For the text-containing cell, return its midpoint in (x, y) coordinate format. 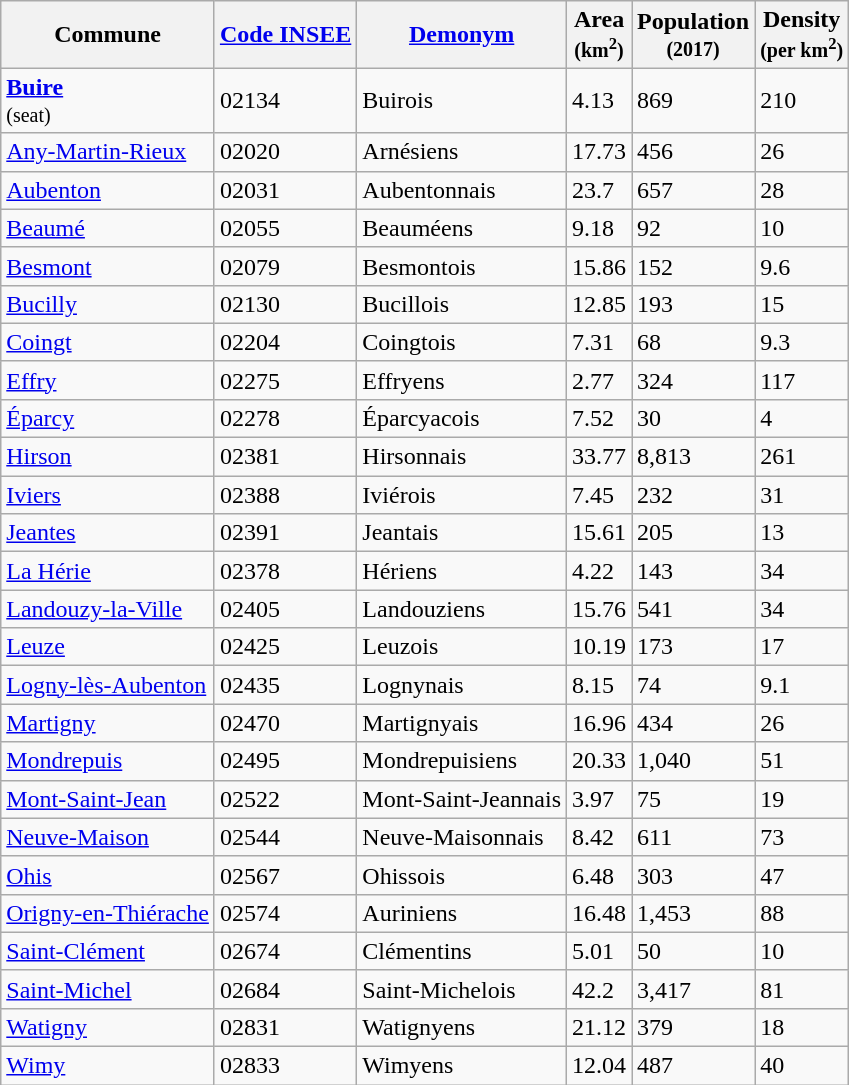
Leuze (108, 647)
Beauméens (462, 228)
1,453 (694, 913)
Éparcy (108, 418)
Commune (108, 34)
Landouziens (462, 609)
02684 (285, 989)
Hirsonnais (462, 457)
68 (694, 342)
Jeantais (462, 533)
Iviers (108, 495)
21.12 (600, 1027)
Watigny (108, 1027)
3,417 (694, 989)
42.2 (600, 989)
Auriniens (462, 913)
02674 (285, 951)
8.42 (600, 837)
17 (802, 647)
Neuve-Maisonnais (462, 837)
Effryens (462, 380)
611 (694, 837)
Aubentonnais (462, 190)
02388 (285, 495)
02381 (285, 457)
Saint-Clément (108, 951)
02391 (285, 533)
541 (694, 609)
20.33 (600, 761)
Population(2017) (694, 34)
4.13 (600, 100)
88 (802, 913)
12.85 (600, 304)
02522 (285, 799)
28 (802, 190)
40 (802, 1066)
02204 (285, 342)
17.73 (600, 152)
02470 (285, 723)
Code INSEE (285, 34)
210 (802, 100)
47 (802, 875)
Leuzois (462, 647)
02425 (285, 647)
02134 (285, 100)
02130 (285, 304)
Bucilly (108, 304)
19 (802, 799)
Besmontois (462, 266)
173 (694, 647)
02031 (285, 190)
Effry (108, 380)
10.19 (600, 647)
Clémentins (462, 951)
117 (802, 380)
193 (694, 304)
02275 (285, 380)
Besmont (108, 266)
Coingt (108, 342)
02544 (285, 837)
143 (694, 571)
02574 (285, 913)
Wimyens (462, 1066)
Mondrepuisiens (462, 761)
50 (694, 951)
5.01 (600, 951)
Buire(seat) (108, 100)
18 (802, 1027)
Éparcyacois (462, 418)
Origny-en-Thiérache (108, 913)
7.45 (600, 495)
Iviérois (462, 495)
4 (802, 418)
02435 (285, 685)
Mont-Saint-Jeannais (462, 799)
205 (694, 533)
4.22 (600, 571)
Demonym (462, 34)
379 (694, 1027)
7.31 (600, 342)
324 (694, 380)
7.52 (600, 418)
16.48 (600, 913)
261 (802, 457)
Any-Martin-Rieux (108, 152)
Ohis (108, 875)
657 (694, 190)
12.04 (600, 1066)
9.18 (600, 228)
Arnésiens (462, 152)
15.86 (600, 266)
232 (694, 495)
152 (694, 266)
02495 (285, 761)
487 (694, 1066)
Ohissois (462, 875)
1,040 (694, 761)
Bucillois (462, 304)
51 (802, 761)
Saint-Michel (108, 989)
Saint-Michelois (462, 989)
02833 (285, 1066)
Logny-lès-Aubenton (108, 685)
Mont-Saint-Jean (108, 799)
8,813 (694, 457)
92 (694, 228)
75 (694, 799)
9.1 (802, 685)
Density(per km2) (802, 34)
456 (694, 152)
Lognynais (462, 685)
23.7 (600, 190)
3.97 (600, 799)
La Hérie (108, 571)
Neuve-Maison (108, 837)
Watignyens (462, 1027)
73 (802, 837)
15.61 (600, 533)
Martignyais (462, 723)
02278 (285, 418)
2.77 (600, 380)
Coingtois (462, 342)
15.76 (600, 609)
15 (802, 304)
Beaumé (108, 228)
30 (694, 418)
81 (802, 989)
16.96 (600, 723)
02020 (285, 152)
Aubenton (108, 190)
Hériens (462, 571)
Area(km2) (600, 34)
33.77 (600, 457)
13 (802, 533)
Buirois (462, 100)
Hirson (108, 457)
Wimy (108, 1066)
Landouzy-la-Ville (108, 609)
9.6 (802, 266)
Jeantes (108, 533)
02055 (285, 228)
869 (694, 100)
74 (694, 685)
303 (694, 875)
8.15 (600, 685)
6.48 (600, 875)
02567 (285, 875)
Martigny (108, 723)
434 (694, 723)
Mondrepuis (108, 761)
02378 (285, 571)
9.3 (802, 342)
02079 (285, 266)
02405 (285, 609)
31 (802, 495)
02831 (285, 1027)
